Pinpoint the cell where the given text exists, returning its (x, y) midpoint coordinate. 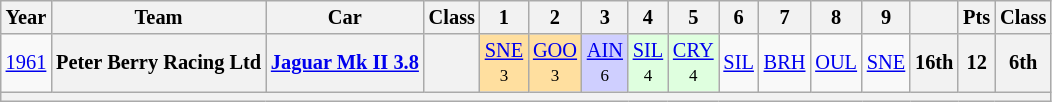
3 (605, 17)
1 (504, 17)
1961 (26, 63)
Year (26, 17)
6 (738, 17)
12 (976, 63)
4 (648, 17)
OUL (836, 63)
8 (836, 17)
SIL4 (648, 63)
2 (555, 17)
16th (934, 63)
BRH (785, 63)
Car (345, 17)
9 (886, 17)
Peter Berry Racing Ltd (158, 63)
6th (1023, 63)
CRY4 (693, 63)
SNE (886, 63)
SNE3 (504, 63)
GOO3 (555, 63)
Team (158, 17)
7 (785, 17)
AIN6 (605, 63)
5 (693, 17)
SIL (738, 63)
Jaguar Mk II 3.8 (345, 63)
Pts (976, 17)
